Capture the cell that displays the provided text and extract its [X, Y] central coordinate. 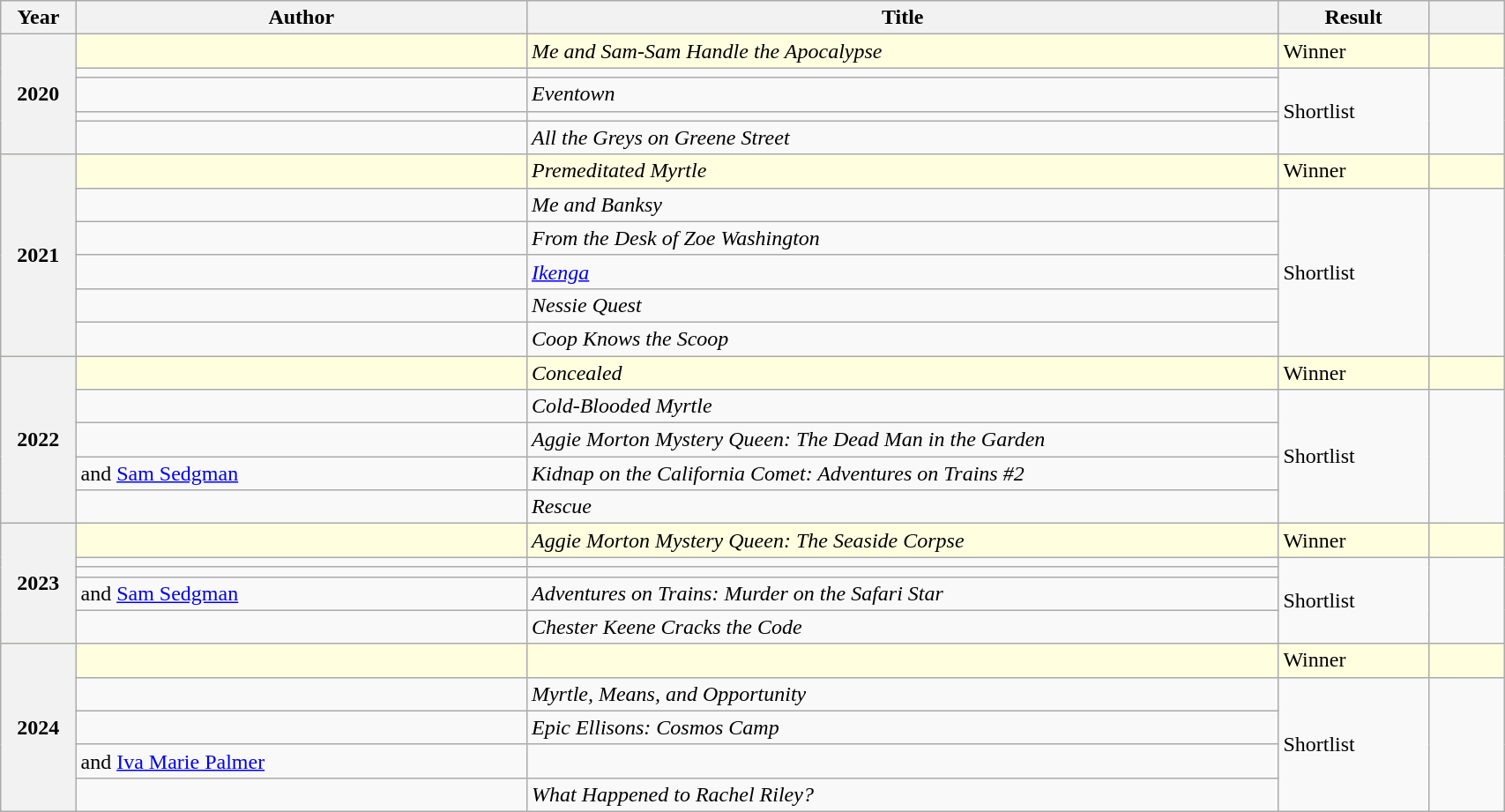
Me and Sam-Sam Handle the Apocalypse [902, 51]
Title [902, 18]
Me and Banksy [902, 205]
Cold-Blooded Myrtle [902, 406]
Ikenga [902, 272]
Concealed [902, 373]
Eventown [902, 94]
2021 [39, 255]
Premeditated Myrtle [902, 171]
All the Greys on Greene Street [902, 138]
Epic Ellisons: Cosmos Camp [902, 727]
2020 [39, 94]
2023 [39, 584]
Year [39, 18]
Rescue [902, 507]
Author [302, 18]
and Iva Marie Palmer [302, 761]
2024 [39, 727]
From the Desk of Zoe Washington [902, 238]
Aggie Morton Mystery Queen: The Seaside Corpse [902, 540]
Adventures on Trains: Murder on the Safari Star [902, 593]
2022 [39, 440]
What Happened to Rachel Riley? [902, 794]
Kidnap on the California Comet: Adventures on Trains #2 [902, 473]
Aggie Morton Mystery Queen: The Dead Man in the Garden [902, 440]
Result [1353, 18]
Coop Knows the Scoop [902, 339]
Chester Keene Cracks the Code [902, 627]
Myrtle, Means, and Opportunity [902, 694]
Nessie Quest [902, 305]
